Search for the cell housing the specified text and yield its [x, y] center coordinate. 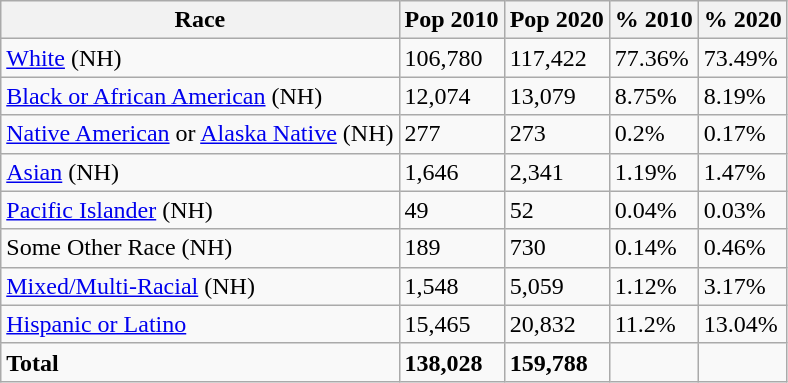
15,465 [452, 324]
Total [200, 362]
Black or African American (NH) [200, 96]
Mixed/Multi-Racial (NH) [200, 286]
1.12% [654, 286]
8.19% [742, 96]
159,788 [556, 362]
20,832 [556, 324]
117,422 [556, 58]
8.75% [654, 96]
49 [452, 210]
White (NH) [200, 58]
0.04% [654, 210]
138,028 [452, 362]
0.46% [742, 248]
730 [556, 248]
Hispanic or Latino [200, 324]
Pacific Islander (NH) [200, 210]
Race [200, 20]
3.17% [742, 286]
Native American or Alaska Native (NH) [200, 134]
0.14% [654, 248]
Pop 2020 [556, 20]
1.19% [654, 172]
106,780 [452, 58]
13,079 [556, 96]
1,646 [452, 172]
1,548 [452, 286]
0.03% [742, 210]
Some Other Race (NH) [200, 248]
5,059 [556, 286]
277 [452, 134]
Pop 2010 [452, 20]
189 [452, 248]
0.2% [654, 134]
2,341 [556, 172]
273 [556, 134]
73.49% [742, 58]
11.2% [654, 324]
% 2020 [742, 20]
Asian (NH) [200, 172]
0.17% [742, 134]
52 [556, 210]
% 2010 [654, 20]
1.47% [742, 172]
13.04% [742, 324]
12,074 [452, 96]
77.36% [654, 58]
